Extract the [X, Y] coordinate from the center of the cell holding the provided text.  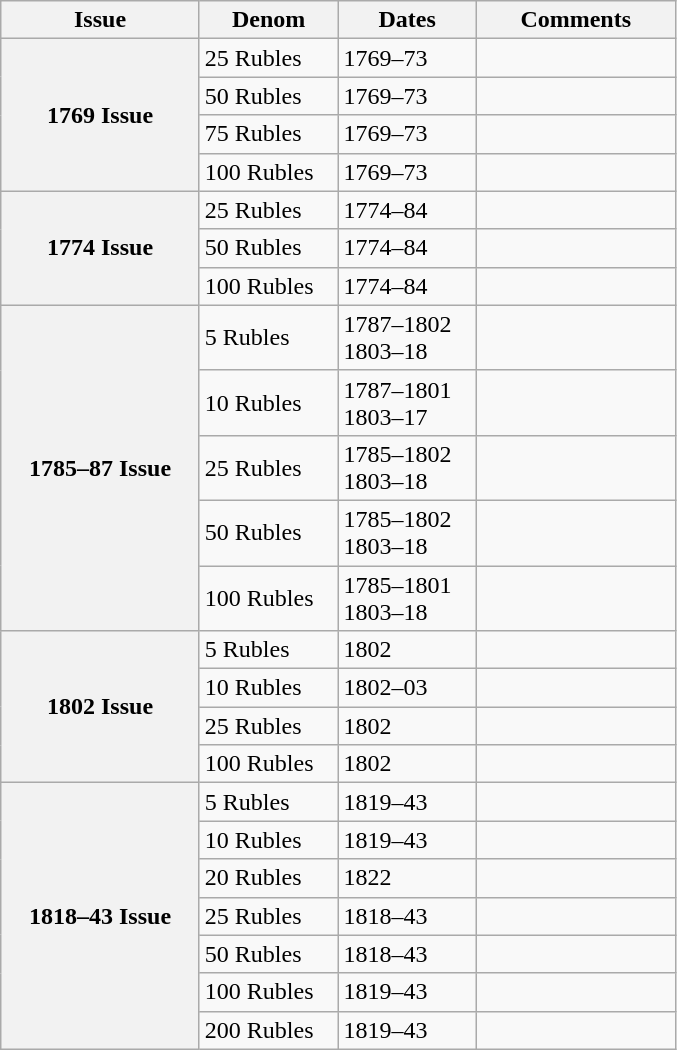
200 Rubles [268, 1030]
Issue [100, 20]
20 Rubles [268, 878]
1787–18011803–17 [408, 402]
1818–43 Issue [100, 916]
1785–18011803–18 [408, 598]
75 Rubles [268, 134]
1769 Issue [100, 115]
Denom [268, 20]
1802–03 [408, 688]
1822 [408, 878]
1774 Issue [100, 248]
1802 Issue [100, 707]
1787–18021803–18 [408, 338]
1785–87 Issue [100, 468]
Comments [576, 20]
Dates [408, 20]
